Search for the cell housing the specified text and yield its (X, Y) center coordinate. 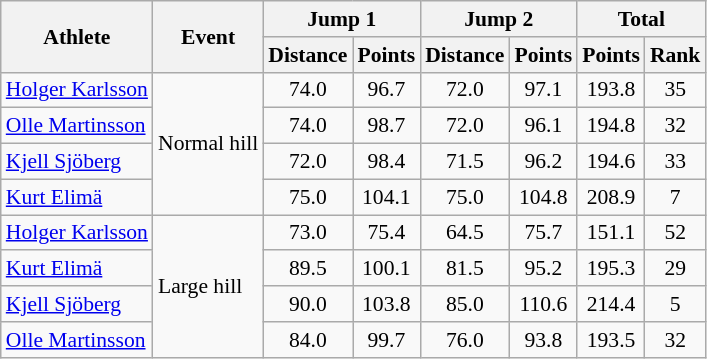
35 (676, 90)
5 (676, 304)
Large hill (208, 286)
96.2 (543, 162)
95.2 (543, 269)
151.1 (611, 233)
195.3 (611, 269)
89.5 (308, 269)
Normal hill (208, 143)
104.1 (386, 197)
93.8 (543, 340)
98.4 (386, 162)
103.8 (386, 304)
193.5 (611, 340)
194.8 (611, 126)
194.6 (611, 162)
96.1 (543, 126)
99.7 (386, 340)
97.1 (543, 90)
84.0 (308, 340)
193.8 (611, 90)
104.8 (543, 197)
Event (208, 36)
75.4 (386, 233)
Jump 1 (342, 19)
52 (676, 233)
110.6 (543, 304)
64.5 (464, 233)
76.0 (464, 340)
73.0 (308, 233)
81.5 (464, 269)
98.7 (386, 126)
71.5 (464, 162)
Total (641, 19)
208.9 (611, 197)
96.7 (386, 90)
33 (676, 162)
Rank (676, 55)
75.7 (543, 233)
Athlete (77, 36)
29 (676, 269)
214.4 (611, 304)
85.0 (464, 304)
100.1 (386, 269)
90.0 (308, 304)
Jump 2 (498, 19)
7 (676, 197)
